Return the (x, y) coordinate for the center point of the cell that contains the specified text.  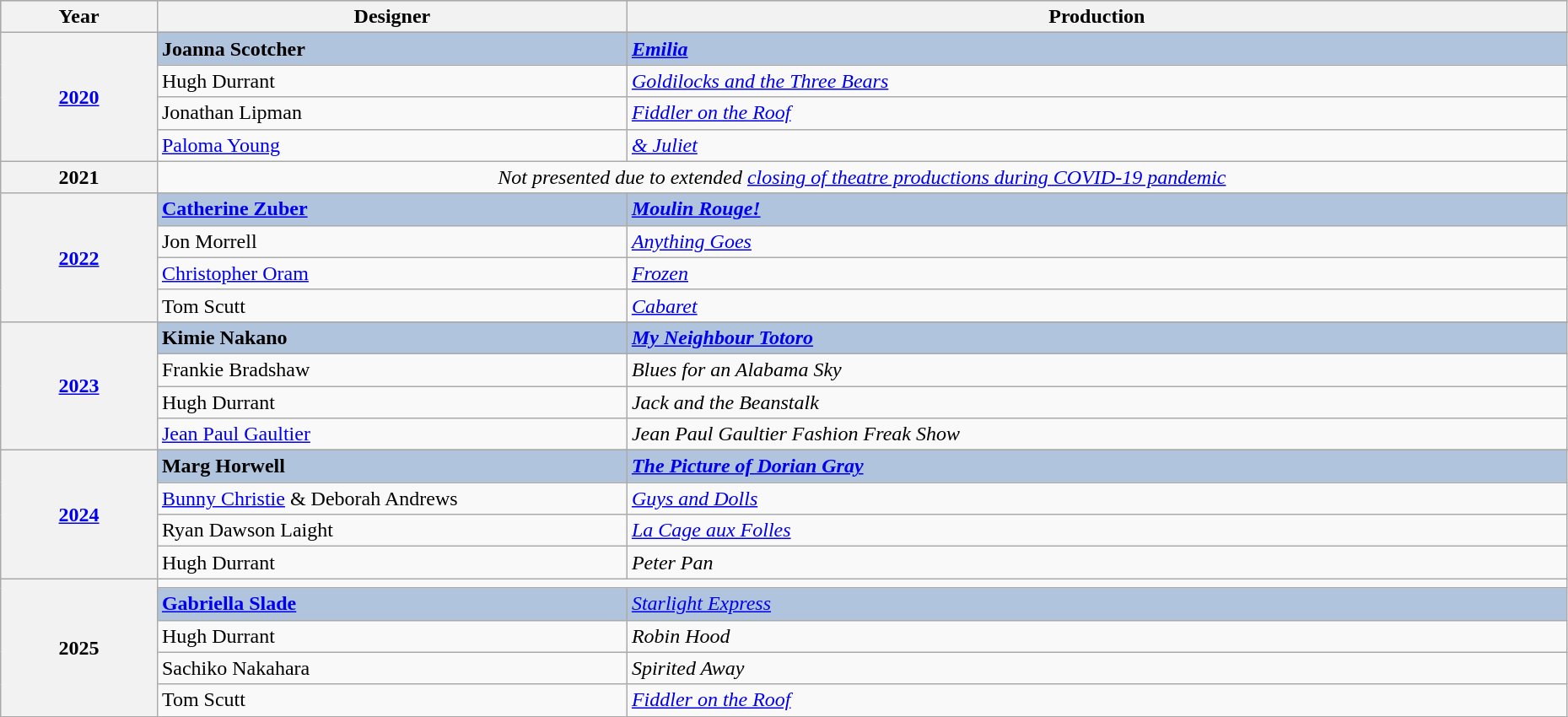
Jack and the Beanstalk (1097, 402)
Designer (391, 17)
2022 (79, 257)
Cabaret (1097, 305)
Frankie Bradshaw (391, 369)
Guys and Dolls (1097, 499)
& Juliet (1097, 145)
Kimie Nakano (391, 337)
Sachiko Nakahara (391, 668)
Jean Paul Gaultier Fashion Freak Show (1097, 434)
The Picture of Dorian Gray (1097, 466)
Not presented due to extended closing of theatre productions during COVID-19 pandemic (862, 177)
2020 (79, 97)
Peter Pan (1097, 563)
Anything Goes (1097, 241)
Gabriella Slade (391, 604)
Marg Horwell (391, 466)
Jean Paul Gaultier (391, 434)
2021 (79, 177)
Paloma Young (391, 145)
2025 (79, 648)
Production (1097, 17)
Jon Morrell (391, 241)
Bunny Christie & Deborah Andrews (391, 499)
2024 (79, 515)
Frozen (1097, 273)
Spirited Away (1097, 668)
Moulin Rouge! (1097, 209)
Robin Hood (1097, 636)
Jonathan Lipman (391, 113)
Starlight Express (1097, 604)
Emilia (1097, 49)
Joanna Scotcher (391, 49)
Goldilocks and the Three Bears (1097, 81)
Catherine Zuber (391, 209)
Blues for an Alabama Sky (1097, 369)
My Neighbour Totoro (1097, 337)
La Cage aux Folles (1097, 531)
Year (79, 17)
2023 (79, 385)
Christopher Oram (391, 273)
Ryan Dawson Laight (391, 531)
